For the text-containing cell, return its midpoint in [x, y] coordinate format. 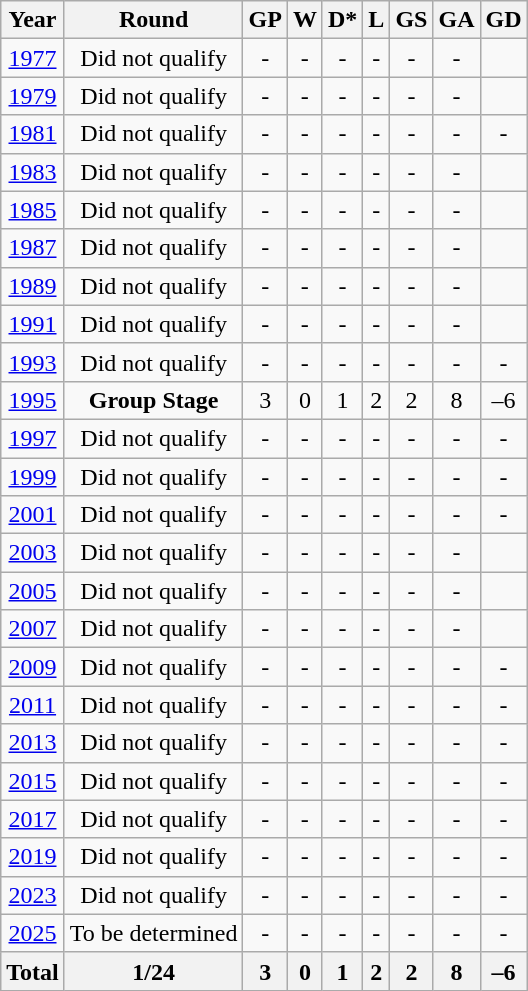
W [304, 20]
To be determined [154, 933]
2023 [33, 895]
1999 [33, 477]
2009 [33, 667]
1985 [33, 210]
1/24 [154, 971]
1979 [33, 96]
Group Stage [154, 400]
2025 [33, 933]
GD [504, 20]
Total [33, 971]
Year [33, 20]
L [376, 20]
2005 [33, 591]
GA [456, 20]
1993 [33, 362]
2001 [33, 515]
1991 [33, 324]
2007 [33, 629]
1997 [33, 438]
1977 [33, 58]
1981 [33, 134]
2003 [33, 553]
GP [265, 20]
2017 [33, 819]
2011 [33, 705]
2019 [33, 857]
1987 [33, 248]
2015 [33, 781]
D* [342, 20]
1995 [33, 400]
1989 [33, 286]
Round [154, 20]
2013 [33, 743]
1983 [33, 172]
GS [412, 20]
